Find where the given text appears and provide that cell's center as [X, Y] coordinate. 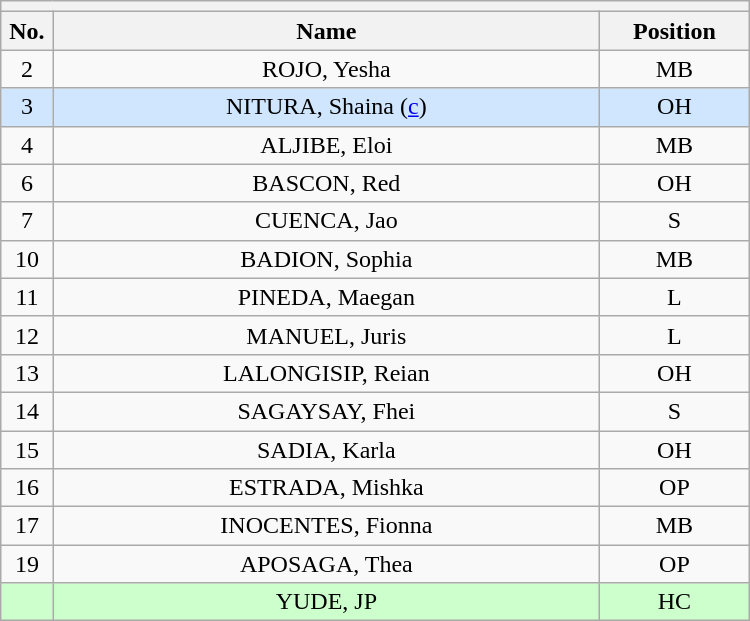
YUDE, JP [326, 602]
NITURA, Shaina (c) [326, 107]
SADIA, Karla [326, 449]
ALJIBE, Eloi [326, 145]
15 [27, 449]
BASCON, Red [326, 183]
APOSAGA, Thea [326, 564]
ROJO, Yesha [326, 69]
No. [27, 31]
INOCENTES, Fionna [326, 526]
HC [675, 602]
SAGAYSAY, Fhei [326, 411]
CUENCA, Jao [326, 221]
16 [27, 488]
4 [27, 145]
ESTRADA, Mishka [326, 488]
7 [27, 221]
Name [326, 31]
LALONGISIP, Reian [326, 373]
12 [27, 335]
2 [27, 69]
6 [27, 183]
3 [27, 107]
Position [675, 31]
PINEDA, Maegan [326, 297]
14 [27, 411]
13 [27, 373]
17 [27, 526]
BADION, Sophia [326, 259]
11 [27, 297]
10 [27, 259]
19 [27, 564]
MANUEL, Juris [326, 335]
